Search for the cell housing the specified text and yield its [X, Y] center coordinate. 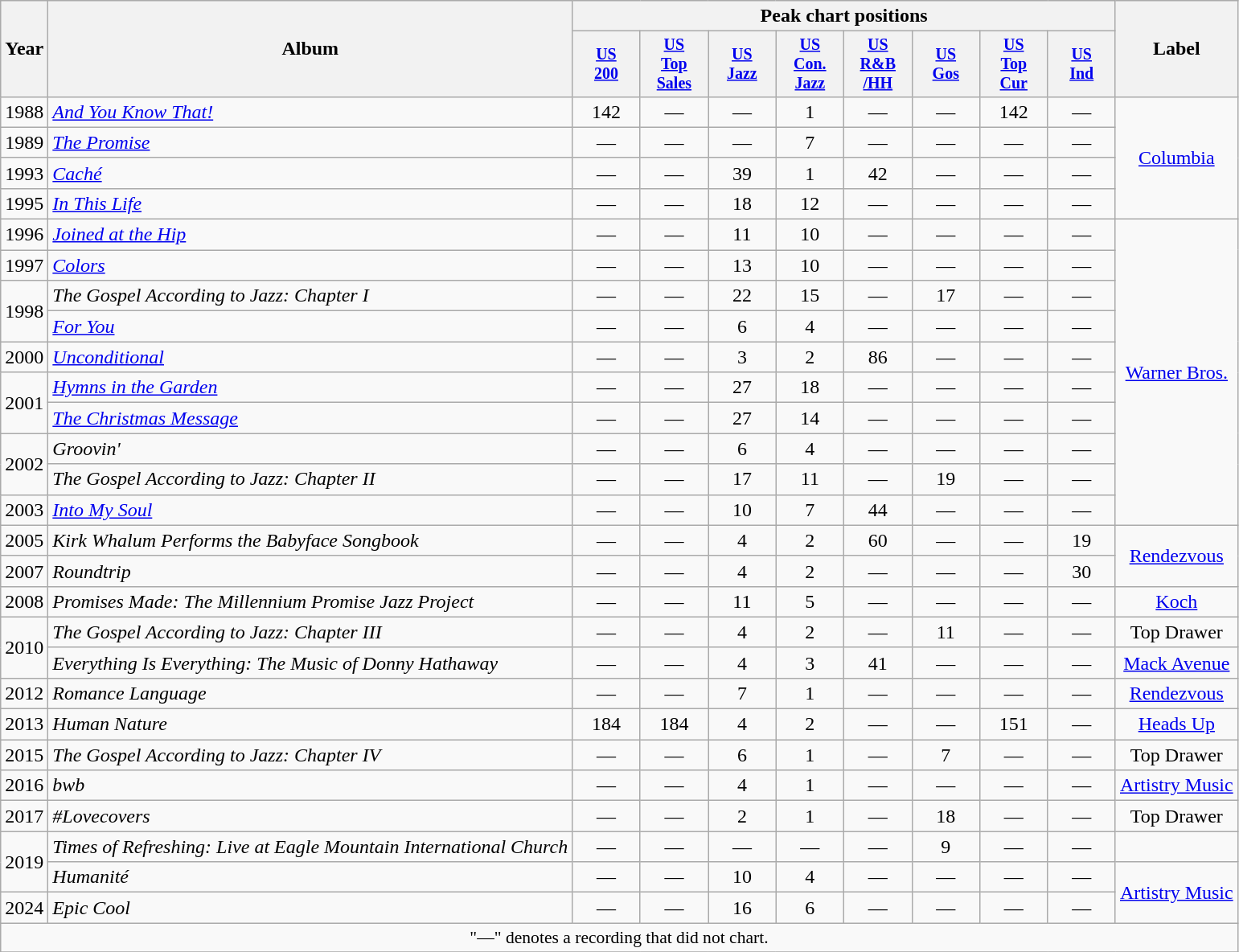
USR&B/HH [878, 64]
bwb [310, 786]
2017 [24, 816]
The Promise [310, 142]
2015 [24, 755]
2010 [24, 647]
Mack Avenue [1176, 663]
42 [878, 173]
The Gospel According to Jazz: Chapter I [310, 296]
"—" denotes a recording that did not chart. [619, 938]
2007 [24, 571]
USJazz [742, 64]
Promises Made: The Millennium Promise Jazz Project [310, 601]
The Gospel According to Jazz: Chapter IV [310, 755]
1989 [24, 142]
The Gospel According to Jazz: Chapter III [310, 632]
2019 [24, 862]
Columbia [1176, 158]
30 [1081, 571]
2001 [24, 403]
USInd [1081, 64]
2013 [24, 724]
86 [878, 357]
2003 [24, 510]
Romance Language [310, 693]
1995 [24, 203]
Into My Soul [310, 510]
41 [878, 663]
60 [878, 540]
2024 [24, 908]
Humanité [310, 877]
Groovin' [310, 449]
Human Nature [310, 724]
Peak chart positions [844, 16]
1997 [24, 265]
In This Life [310, 203]
1998 [24, 311]
Joined at the Hip [310, 235]
Koch [1176, 601]
2012 [24, 693]
Colors [310, 265]
Times of Refreshing: Live at Eagle Mountain International Church [310, 847]
Everything Is Everything: The Music of Donny Hathaway [310, 663]
USCon.Jazz [810, 64]
13 [742, 265]
2008 [24, 601]
USGos [946, 64]
12 [810, 203]
39 [742, 173]
2000 [24, 357]
5 [810, 601]
Album [310, 49]
44 [878, 510]
1988 [24, 112]
151 [1014, 724]
Epic Cool [310, 908]
Warner Bros. [1176, 373]
Year [24, 49]
The Gospel According to Jazz: Chapter II [310, 479]
2016 [24, 786]
US200 [606, 64]
Caché [310, 173]
9 [946, 847]
Heads Up [1176, 724]
1996 [24, 235]
For You [310, 326]
Unconditional [310, 357]
#Lovecovers [310, 816]
Roundtrip [310, 571]
15 [810, 296]
14 [810, 418]
1993 [24, 173]
22 [742, 296]
USTopSales [674, 64]
Label [1176, 49]
2002 [24, 464]
2005 [24, 540]
USTopCur [1014, 64]
Kirk Whalum Performs the Babyface Songbook [310, 540]
The Christmas Message [310, 418]
Hymns in the Garden [310, 388]
And You Know That! [310, 112]
16 [742, 908]
